Scan for the cell matching the given text and deliver its (x, y) coordinate at center. 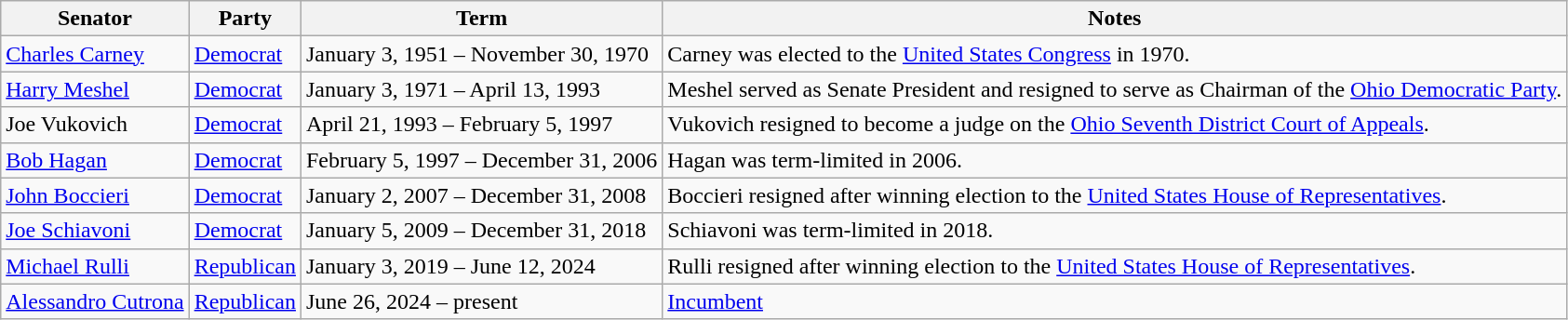
Michael Rulli (95, 266)
Rulli resigned after winning election to the United States House of Representatives. (1115, 266)
Charles Carney (95, 54)
January 5, 2009 – December 31, 2018 (481, 231)
February 5, 1997 – December 31, 2006 (481, 160)
Notes (1115, 19)
Bob Hagan (95, 160)
Schiavoni was term-limited in 2018. (1115, 231)
John Boccieri (95, 195)
April 21, 1993 – February 5, 1997 (481, 125)
Joe Schiavoni (95, 231)
January 3, 2019 – June 12, 2024 (481, 266)
January 2, 2007 – December 31, 2008 (481, 195)
Alessandro Cutrona (95, 301)
January 3, 1971 – April 13, 1993 (481, 89)
June 26, 2024 – present (481, 301)
Vukovich resigned to become a judge on the Ohio Seventh District Court of Appeals. (1115, 125)
Incumbent (1115, 301)
Term (481, 19)
Joe Vukovich (95, 125)
Party (245, 19)
Harry Meshel (95, 89)
Hagan was term-limited in 2006. (1115, 160)
January 3, 1951 – November 30, 1970 (481, 54)
Boccieri resigned after winning election to the United States House of Representatives. (1115, 195)
Senator (95, 19)
Meshel served as Senate President and resigned to serve as Chairman of the Ohio Democratic Party. (1115, 89)
Carney was elected to the United States Congress in 1970. (1115, 54)
